Return the (x, y) coordinate for the center point of the cell that contains the specified text.  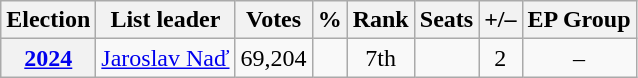
69,204 (274, 58)
EP Group (579, 20)
Jaroslav Naď (166, 58)
Seats (446, 20)
7th (380, 58)
Election (48, 20)
2024 (48, 58)
2 (500, 58)
– (579, 58)
+/– (500, 20)
List leader (166, 20)
Votes (274, 20)
Rank (380, 20)
% (330, 20)
